Return [x, y] of the center of cell containing provided text 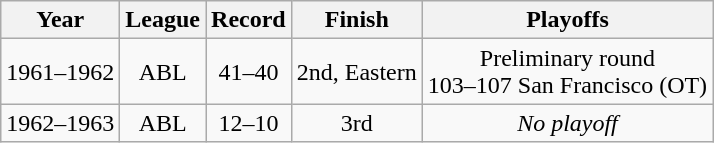
League [163, 20]
41–40 [249, 72]
2nd, Eastern [356, 72]
Record [249, 20]
1962–1963 [60, 123]
3rd [356, 123]
No playoff [567, 123]
Finish [356, 20]
12–10 [249, 123]
Preliminary round 103–107 San Francisco (OT) [567, 72]
1961–1962 [60, 72]
Playoffs [567, 20]
Year [60, 20]
